Pinpoint the cell where the given text exists, returning its (X, Y) midpoint coordinate. 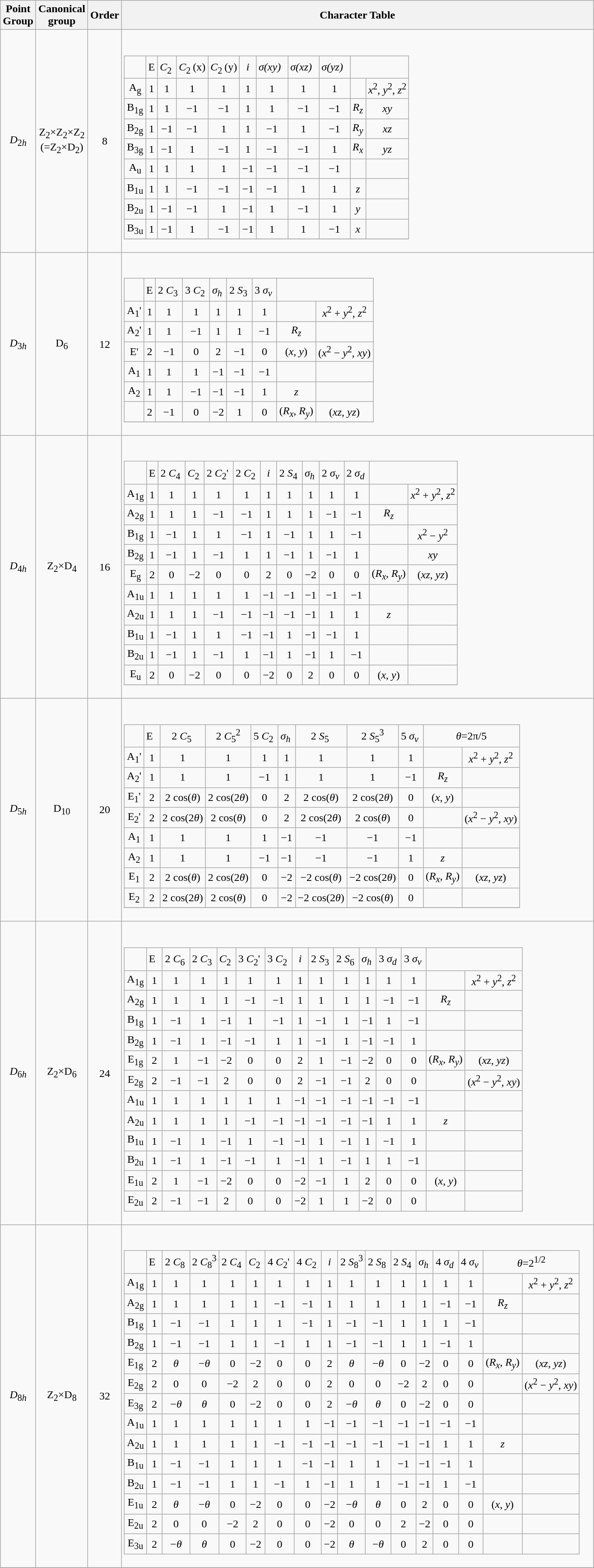
2 S53 (372, 736)
D5h (18, 810)
4 σd (446, 1262)
5 σv (411, 736)
σ(yz) (335, 67)
12 (105, 344)
C2 (y) (224, 67)
D6h (18, 1073)
Character Table (357, 15)
y (358, 209)
Z2×Z2×Z2(=Z2×D2) (61, 141)
σ(xy) (272, 67)
2 C52 (228, 736)
Ry (358, 129)
D2h (18, 141)
2 S8 (378, 1262)
Ag (135, 89)
B3u (135, 229)
5 C2 (265, 736)
Rx (358, 149)
θ=21/2 (531, 1262)
2 S83 (351, 1262)
D4h (18, 567)
2 σv (331, 473)
2 σd (357, 473)
Z2×D4 (61, 567)
Eg (135, 575)
D10 (61, 810)
8 (105, 141)
D8h (18, 1396)
xz (387, 129)
E3u (135, 1544)
2 C6 (176, 959)
D6 (61, 344)
E1' (135, 797)
yz (387, 149)
4 σv (471, 1262)
E2' (135, 818)
D3h (18, 344)
16 (105, 567)
2 S5 (321, 736)
Z2×D8 (61, 1396)
20 (105, 810)
Canonicalgroup (61, 15)
x2, y2, z2 (387, 89)
E' (135, 351)
2 C5 (182, 736)
PointGroup (18, 15)
3 σd (389, 959)
E3g (135, 1404)
E2 (135, 898)
Z2×D6 (61, 1073)
32 (105, 1396)
Eu (135, 675)
24 (105, 1073)
σ(xz) (303, 67)
x2 − y2 (432, 535)
2 S6 (346, 959)
x (358, 229)
Order (105, 15)
2 C83 (204, 1262)
C2 (x) (192, 67)
2 C2 (247, 473)
4 C2 (308, 1262)
4 C2' (279, 1262)
Au (135, 169)
2 C8 (176, 1262)
2 C2' (218, 473)
3 C2' (250, 959)
E1 (135, 878)
B3g (135, 149)
θ=2π/5 (471, 736)
